Extract the (x, y) coordinate from the center of the cell holding the provided text.  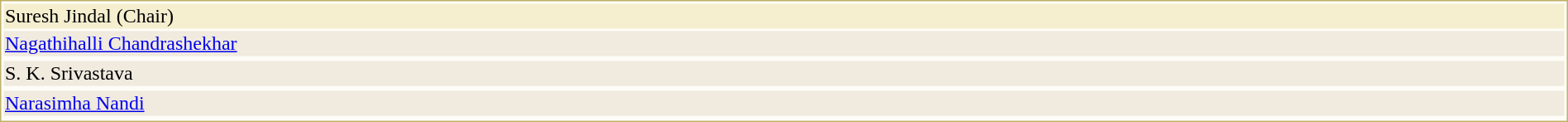
S. K. Srivastava (784, 74)
Narasimha Nandi (784, 104)
Nagathihalli Chandrashekhar (784, 44)
Suresh Jindal (Chair) (784, 16)
